Pinpoint the cell where the given text exists, returning its [x, y] midpoint coordinate. 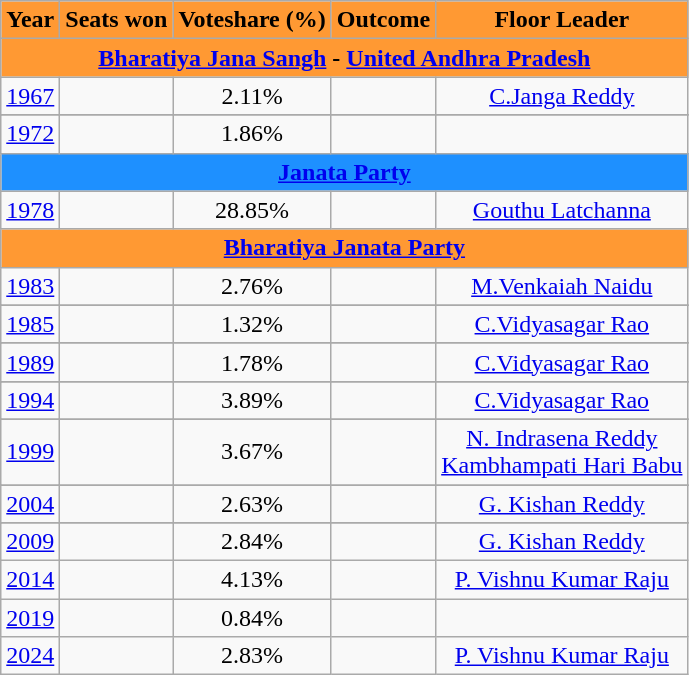
2.63% [252, 503]
3.89% [252, 400]
1.32% [252, 324]
2014 [30, 580]
1967 [30, 96]
3.67% [252, 452]
1978 [30, 210]
28.85% [252, 210]
1983 [30, 286]
2009 [30, 542]
Voteshare (%) [252, 20]
Bharatiya Jana Sangh - United Andhra Pradesh [344, 58]
Outcome [383, 20]
1985 [30, 324]
2004 [30, 503]
M.Venkaiah Naidu [562, 286]
2019 [30, 618]
1989 [30, 362]
0.84% [252, 618]
Year [30, 20]
C.Janga Reddy [562, 96]
N. Indrasena ReddyKambhampati Hari Babu [562, 452]
1994 [30, 400]
1999 [30, 452]
Seats won [116, 20]
2.11% [252, 96]
Janata Party [344, 172]
2024 [30, 656]
4.13% [252, 580]
Bharatiya Janata Party [344, 248]
2.83% [252, 656]
1.78% [252, 362]
1.86% [252, 134]
Gouthu Latchanna [562, 210]
Floor Leader [562, 20]
2.84% [252, 542]
1972 [30, 134]
2.76% [252, 286]
